Capture the cell that displays the provided text and extract its [X, Y] central coordinate. 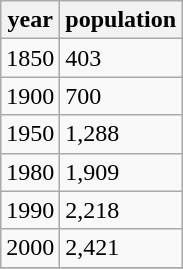
2,218 [121, 210]
year [30, 20]
1,909 [121, 172]
2,421 [121, 248]
700 [121, 96]
1990 [30, 210]
1950 [30, 134]
1980 [30, 172]
1,288 [121, 134]
1900 [30, 96]
2000 [30, 248]
population [121, 20]
1850 [30, 58]
403 [121, 58]
